Determine the [X, Y] coordinate at the center of the cell enclosing the given text.  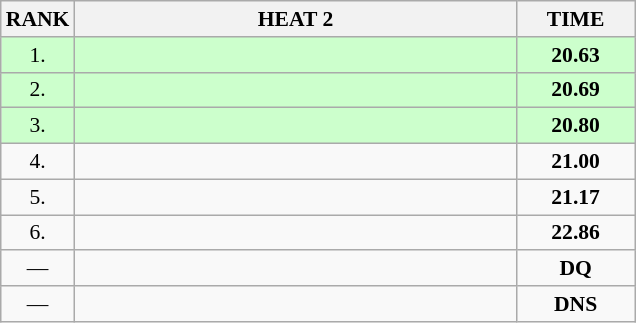
1. [38, 55]
21.00 [576, 162]
3. [38, 126]
20.69 [576, 90]
4. [38, 162]
20.63 [576, 55]
TIME [576, 19]
HEAT 2 [295, 19]
22.86 [576, 233]
6. [38, 233]
20.80 [576, 126]
21.17 [576, 197]
DNS [576, 304]
DQ [576, 269]
RANK [38, 19]
2. [38, 90]
5. [38, 197]
